Scan for the cell matching the given text and deliver its [x, y] coordinate at center. 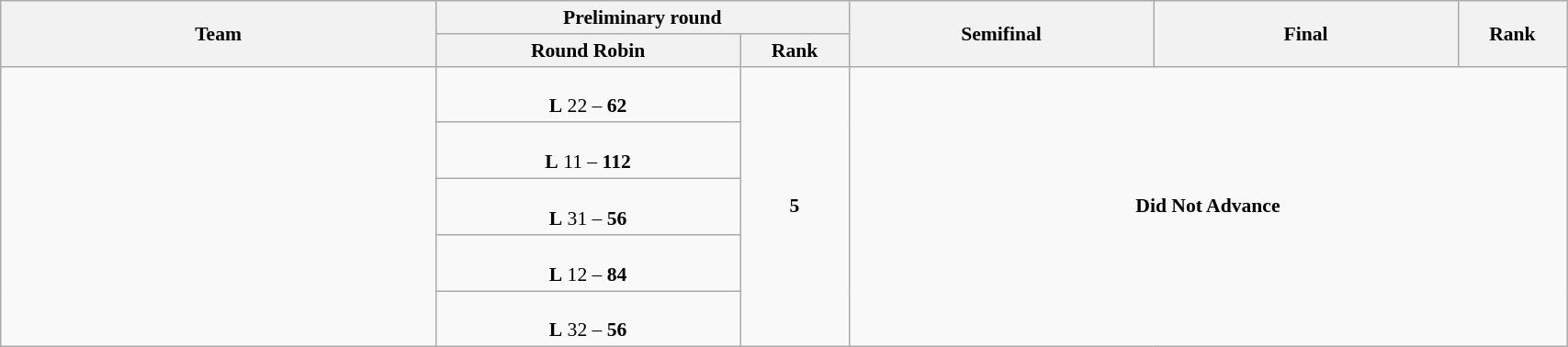
L 12 – 84 [588, 263]
L 31 – 56 [588, 207]
L 22 – 62 [588, 94]
5 [795, 207]
Did Not Advance [1207, 207]
L 11 – 112 [588, 151]
Final [1306, 33]
Team [219, 33]
L 32 – 56 [588, 319]
Semifinal [1001, 33]
Round Robin [588, 50]
Preliminary round [642, 17]
